Capture the cell that displays the provided text and extract its [x, y] central coordinate. 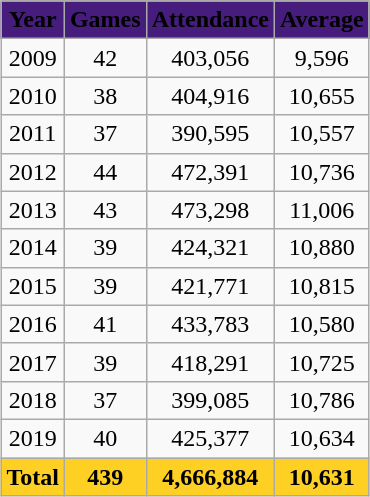
10,634 [322, 438]
10,880 [322, 248]
38 [105, 96]
2015 [33, 286]
2019 [33, 438]
2014 [33, 248]
10,631 [322, 477]
2016 [33, 324]
2013 [33, 210]
44 [105, 172]
403,056 [210, 58]
472,391 [210, 172]
42 [105, 58]
10,655 [322, 96]
433,783 [210, 324]
404,916 [210, 96]
40 [105, 438]
439 [105, 477]
424,321 [210, 248]
10,557 [322, 134]
2018 [33, 400]
Total [33, 477]
399,085 [210, 400]
10,736 [322, 172]
473,298 [210, 210]
11,006 [322, 210]
418,291 [210, 362]
9,596 [322, 58]
421,771 [210, 286]
2010 [33, 96]
Games [105, 20]
Average [322, 20]
4,666,884 [210, 477]
2009 [33, 58]
425,377 [210, 438]
390,595 [210, 134]
41 [105, 324]
10,725 [322, 362]
2011 [33, 134]
Year [33, 20]
10,786 [322, 400]
2017 [33, 362]
Attendance [210, 20]
2012 [33, 172]
10,580 [322, 324]
43 [105, 210]
10,815 [322, 286]
